Scan for the cell matching the given text and deliver its [X, Y] coordinate at center. 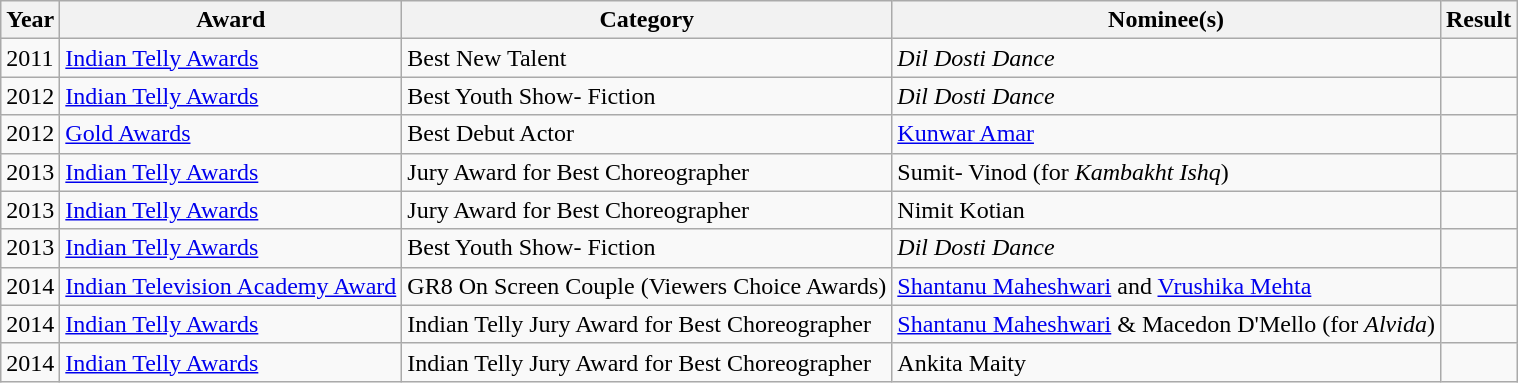
Category [647, 20]
Indian Television Academy Award [231, 286]
Shantanu Maheshwari & Macedon D'Mello (for Alvida) [1166, 324]
Sumit- Vinod (for Kambakht Ishq) [1166, 172]
GR8 On Screen Couple (Viewers Choice Awards) [647, 286]
Year [30, 20]
Shantanu Maheshwari and Vrushika Mehta [1166, 286]
Award [231, 20]
Ankita Maity [1166, 362]
Best Debut Actor [647, 134]
Best New Talent [647, 58]
Nimit Kotian [1166, 210]
Nominee(s) [1166, 20]
Kunwar Amar [1166, 134]
2011 [30, 58]
Result [1478, 20]
Gold Awards [231, 134]
